Search for the cell housing the specified text and yield its (x, y) center coordinate. 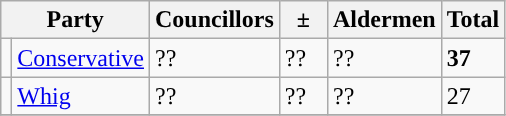
Party (76, 20)
37 (473, 58)
± (303, 20)
Aldermen (384, 20)
Conservative (81, 58)
Councillors (215, 20)
Whig (81, 96)
Total (473, 20)
27 (473, 96)
